Determine the [x, y] coordinate at the center of the cell enclosing the given text.  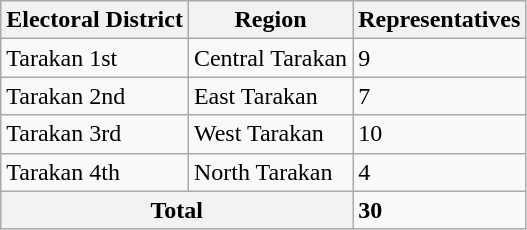
Total [177, 210]
Region [270, 20]
Tarakan 4th [95, 172]
Tarakan 1st [95, 58]
Electoral District [95, 20]
Representatives [440, 20]
Tarakan 3rd [95, 134]
7 [440, 96]
Central Tarakan [270, 58]
North Tarakan [270, 172]
4 [440, 172]
30 [440, 210]
West Tarakan [270, 134]
Tarakan 2nd [95, 96]
East Tarakan [270, 96]
9 [440, 58]
10 [440, 134]
